Pinpoint the cell where the given text exists, returning its (X, Y) midpoint coordinate. 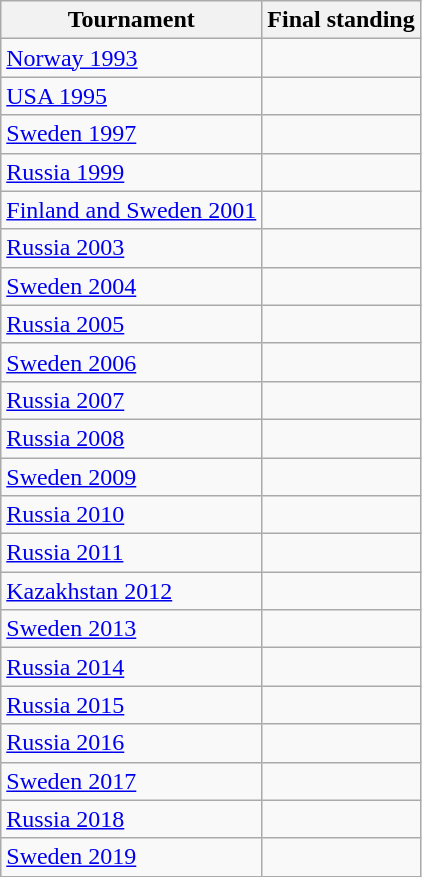
Russia 2007 (132, 400)
Final standing (341, 20)
Tournament (132, 20)
Russia 2010 (132, 515)
Russia 2015 (132, 705)
Sweden 2013 (132, 629)
Sweden 2004 (132, 286)
Sweden 2017 (132, 781)
Russia 2018 (132, 819)
Sweden 2009 (132, 477)
Russia 2011 (132, 553)
Sweden 2019 (132, 857)
Norway 1993 (132, 58)
USA 1995 (132, 96)
Sweden 1997 (132, 134)
Russia 2008 (132, 438)
Finland and Sweden 2001 (132, 210)
Russia 1999 (132, 172)
Sweden 2006 (132, 362)
Russia 2005 (132, 324)
Kazakhstan 2012 (132, 591)
Russia 2016 (132, 743)
Russia 2003 (132, 248)
Russia 2014 (132, 667)
